Return the (X, Y) coordinate for the center point of the cell that contains the specified text.  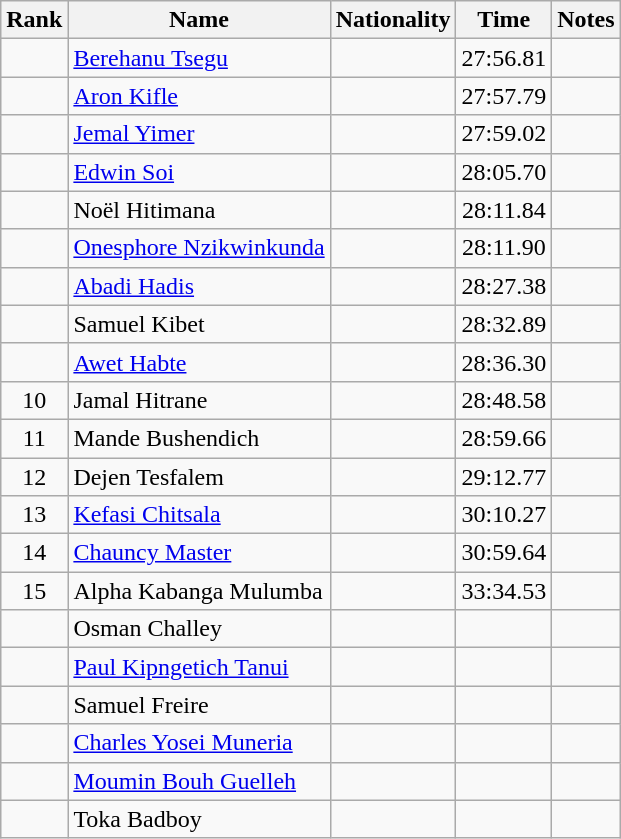
Chauncy Master (199, 553)
27:57.79 (504, 96)
30:10.27 (504, 515)
Onesphore Nzikwinkunda (199, 248)
28:36.30 (504, 362)
Aron Kifle (199, 96)
Samuel Kibet (199, 324)
27:56.81 (504, 58)
30:59.64 (504, 553)
Jemal Yimer (199, 134)
Kefasi Chitsala (199, 515)
Edwin Soi (199, 172)
14 (34, 553)
28:05.70 (504, 172)
Charles Yosei Muneria (199, 743)
33:34.53 (504, 591)
Mande Bushendich (199, 438)
11 (34, 438)
13 (34, 515)
27:59.02 (504, 134)
Awet Habte (199, 362)
10 (34, 400)
28:32.89 (504, 324)
Jamal Hitrane (199, 400)
Abadi Hadis (199, 286)
Nationality (393, 20)
Time (504, 20)
Alpha Kabanga Mulumba (199, 591)
Paul Kipngetich Tanui (199, 667)
28:59.66 (504, 438)
Noël Hitimana (199, 210)
Rank (34, 20)
Notes (586, 20)
Berehanu Tsegu (199, 58)
28:11.90 (504, 248)
Name (199, 20)
28:11.84 (504, 210)
Osman Challey (199, 629)
28:27.38 (504, 286)
15 (34, 591)
Samuel Freire (199, 705)
Moumin Bouh Guelleh (199, 781)
12 (34, 477)
28:48.58 (504, 400)
Toka Badboy (199, 819)
Dejen Tesfalem (199, 477)
29:12.77 (504, 477)
